Return (X, Y) of the center of cell containing provided text 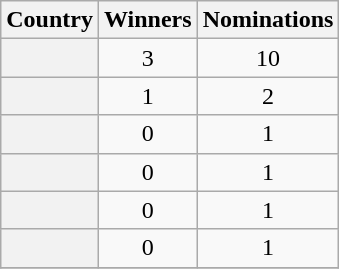
Country (50, 20)
Nominations (268, 20)
2 (268, 96)
Winners (148, 20)
10 (268, 58)
3 (148, 58)
